Determine the (x, y) coordinate at the center of the cell enclosing the given text.  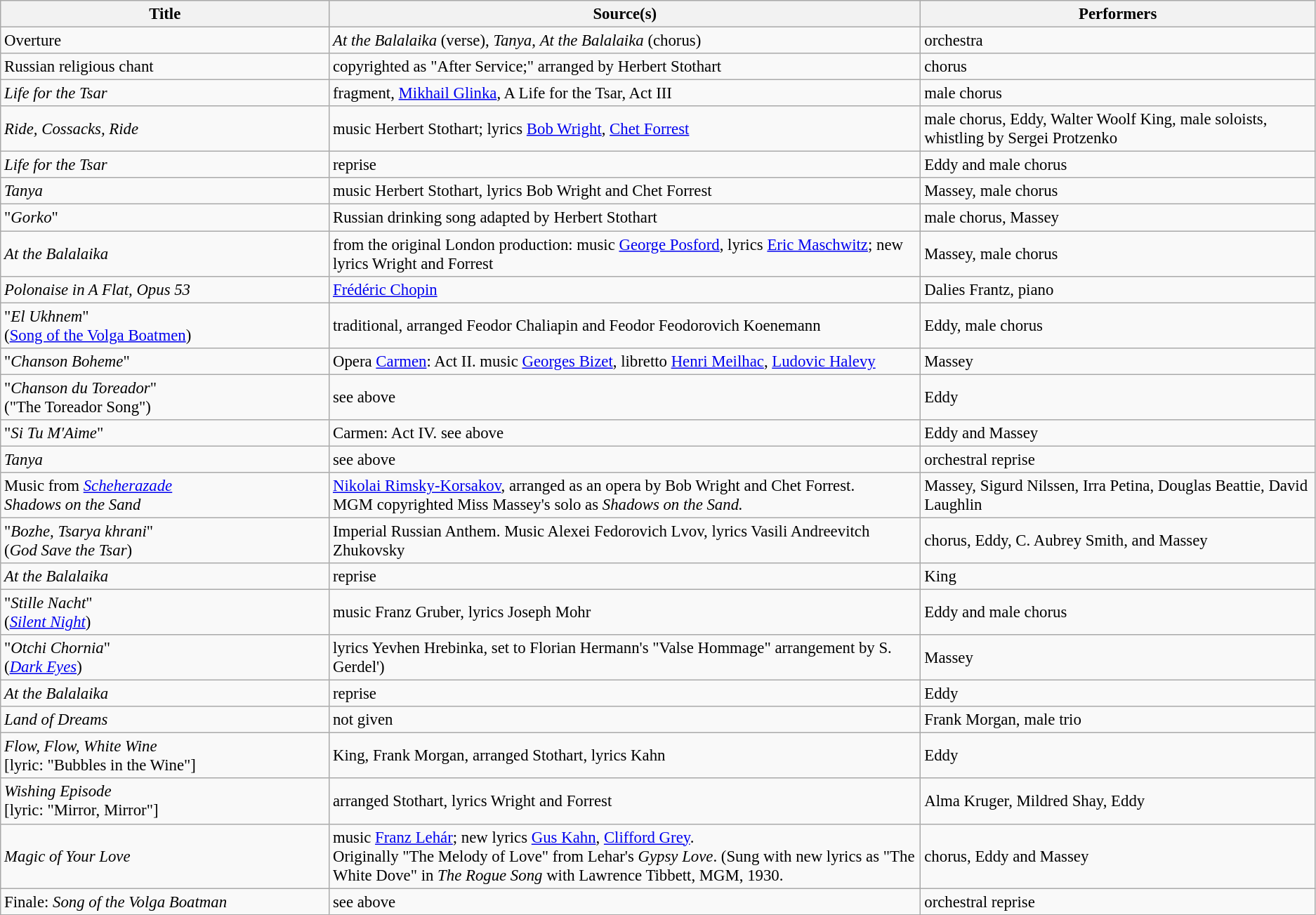
Frédéric Chopin (625, 289)
traditional, arranged Feodor Chaliapin and Feodor Feodorovich Koenemann (625, 326)
male chorus (1118, 93)
Russian drinking song adapted by Herbert Stothart (625, 218)
Nikolai Rimsky-Korsakov, arranged as an opera by Bob Wright and Chet Forrest.MGM copyrighted Miss Massey's solo as Shadows on the Sand. (625, 496)
not given (625, 720)
Polonaise in A Flat, Opus 53 (165, 289)
Opera Carmen: Act II. music Georges Bizet, libretto Henri Meilhac, Ludovic Halevy (625, 361)
Carmen: Act IV. see above (625, 433)
Eddy, male chorus (1118, 326)
King, Frank Morgan, arranged Stothart, lyrics Kahn (625, 756)
Overture (165, 41)
Frank Morgan, male trio (1118, 720)
"El Ukhnem"(Song of the Volga Boatmen) (165, 326)
Music from ScheherazadeShadows on the Sand (165, 496)
arranged Stothart, lyrics Wright and Forrest (625, 802)
"Gorko" (165, 218)
music Herbert Stothart, lyrics Bob Wright and Chet Forrest (625, 192)
copyrighted as "After Service;" arranged by Herbert Stothart (625, 67)
"Otchi Chornia"(Dark Eyes) (165, 657)
lyrics Yevhen Hrebinka, set to Florian Hermann's "Valse Hommage" arrangement by S. Gerdel') (625, 657)
Eddy and Massey (1118, 433)
Land of Dreams (165, 720)
orchestra (1118, 41)
music Franz Gruber, lyrics Joseph Mohr (625, 612)
from the original London production: music George Posford, lyrics Eric Maschwitz; new lyrics Wright and Forrest (625, 254)
Source(s) (625, 14)
Ride, Cossacks, Ride (165, 129)
male chorus, Massey (1118, 218)
fragment, Mikhail Glinka, A Life for the Tsar, Act III (625, 93)
chorus, Eddy, C. Aubrey Smith, and Massey (1118, 541)
male chorus, Eddy, Walter Woolf King, male soloists, whistling by Sergei Protzenko (1118, 129)
"Bozhe, Tsarya khrani"(God Save the Tsar) (165, 541)
chorus (1118, 67)
"Si Tu M'Aime" (165, 433)
Russian religious chant (165, 67)
At the Balalaika (verse), Tanya, At the Balalaika (chorus) (625, 41)
"Chanson Boheme" (165, 361)
Flow, Flow, White Wine[lyric: "Bubbles in the Wine"] (165, 756)
Performers (1118, 14)
chorus, Eddy and Massey (1118, 856)
King (1118, 577)
"Stille Nacht"(Silent Night) (165, 612)
Finale: Song of the Volga Boatman (165, 902)
Magic of Your Love (165, 856)
"Chanson du Toreador"("The Toreador Song") (165, 397)
Wishing Episode[lyric: "Mirror, Mirror"] (165, 802)
Imperial Russian Anthem. Music Alexei Fedorovich Lvov, lyrics Vasili Andreevitch Zhukovsky (625, 541)
music Herbert Stothart; lyrics Bob Wright, Chet Forrest (625, 129)
Title (165, 14)
Dalies Frantz, piano (1118, 289)
Alma Kruger, Mildred Shay, Eddy (1118, 802)
Massey, Sigurd Nilssen, Irra Petina, Douglas Beattie, David Laughlin (1118, 496)
